Identify which cell holds the provided text, then report its [X, Y] central coordinate. 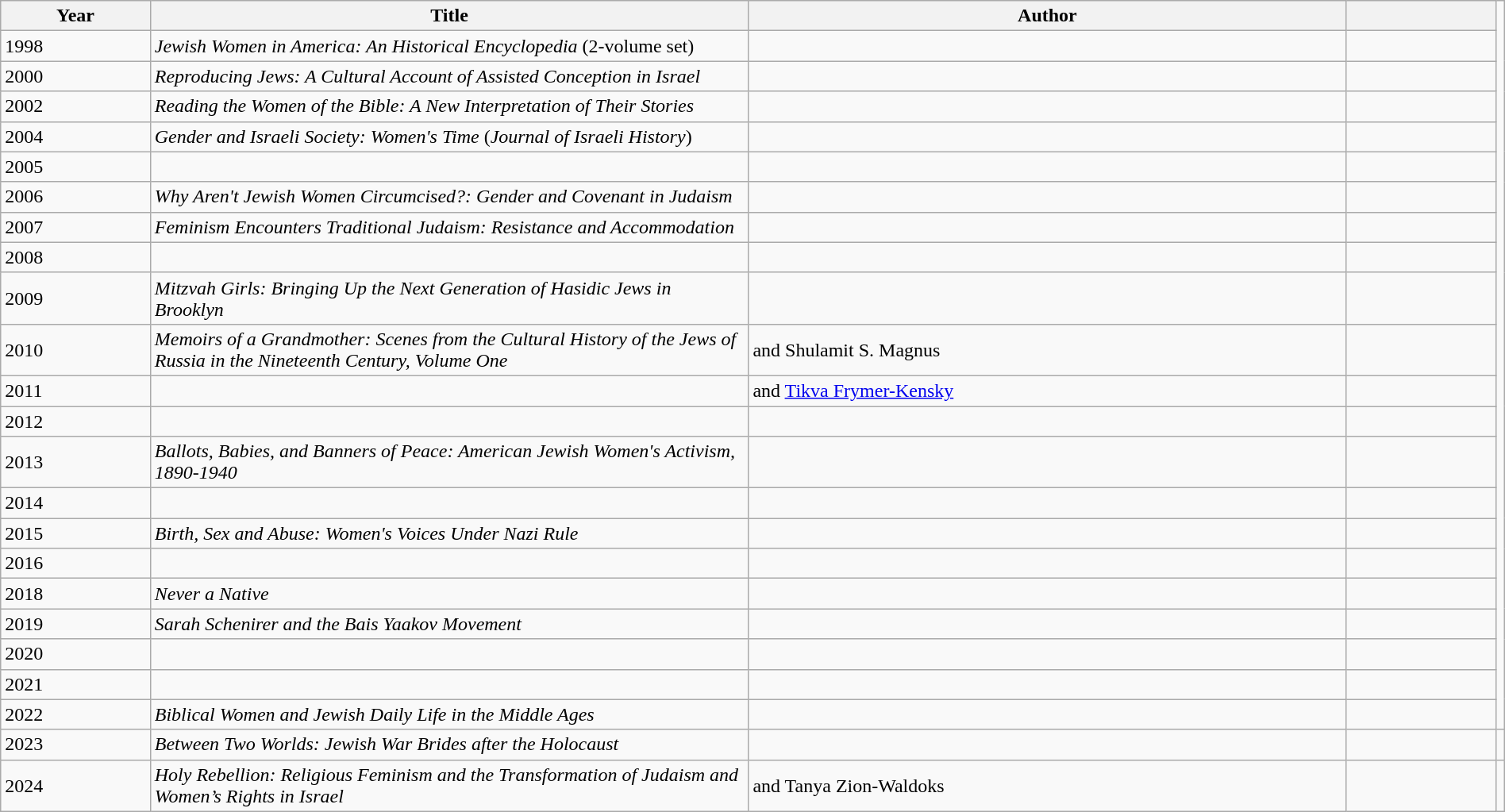
Reading the Women of the Bible: A New Interpretation of Their Stories [449, 106]
2021 [76, 684]
Mitzvah Girls: Bringing Up the Next Generation of Hasidic Jews in Brooklyn [449, 298]
Title [449, 16]
2010 [76, 349]
and Tikva Frymer-Kensky [1048, 391]
Holy Rebellion: Religious Feminism and the Transformation of Judaism and Women’s Rights in Israel [449, 786]
Reproducing Jews: A Cultural Account of Assisted Conception in Israel [449, 76]
2018 [76, 594]
Sarah Schenirer and the Bais Yaakov Movement [449, 624]
2023 [76, 745]
Author [1048, 16]
2013 [76, 462]
1998 [76, 46]
Ballots, Babies, and Banners of Peace: American Jewish Women's Activism, 1890-1940 [449, 462]
and Tanya Zion-Waldoks [1048, 786]
2016 [76, 564]
Biblical Women and Jewish Daily Life in the Middle Ages [449, 714]
2004 [76, 137]
Gender and Israeli Society: Women's Time (Journal of Israeli History) [449, 137]
2012 [76, 421]
2006 [76, 197]
and Shulamit S. Magnus [1048, 349]
2015 [76, 533]
2022 [76, 714]
2002 [76, 106]
Birth, Sex and Abuse: Women's Voices Under Nazi Rule [449, 533]
Why Aren't Jewish Women Circumcised?: Gender and Covenant in Judaism [449, 197]
2000 [76, 76]
2011 [76, 391]
2009 [76, 298]
Never a Native [449, 594]
2024 [76, 786]
2020 [76, 654]
2007 [76, 227]
2005 [76, 167]
Feminism Encounters Traditional Judaism: Resistance and Accommodation [449, 227]
Jewish Women in America: An Historical Encyclopedia (2-volume set) [449, 46]
2014 [76, 503]
Between Two Worlds: Jewish War Brides after the Holocaust [449, 745]
2019 [76, 624]
Year [76, 16]
Memoirs of a Grandmother: Scenes from the Cultural History of the Jews of Russia in the Nineteenth Century, Volume One [449, 349]
2008 [76, 257]
